For the text-containing cell, return its midpoint in (x, y) coordinate format. 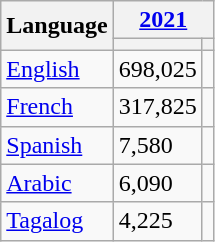
French (57, 107)
Arabic (57, 183)
English (57, 69)
317,825 (158, 107)
4,225 (158, 221)
Spanish (57, 145)
7,580 (158, 145)
Language (57, 26)
6,090 (158, 183)
2021 (163, 20)
698,025 (158, 69)
Tagalog (57, 221)
